Return [x, y] of the center of cell containing provided text 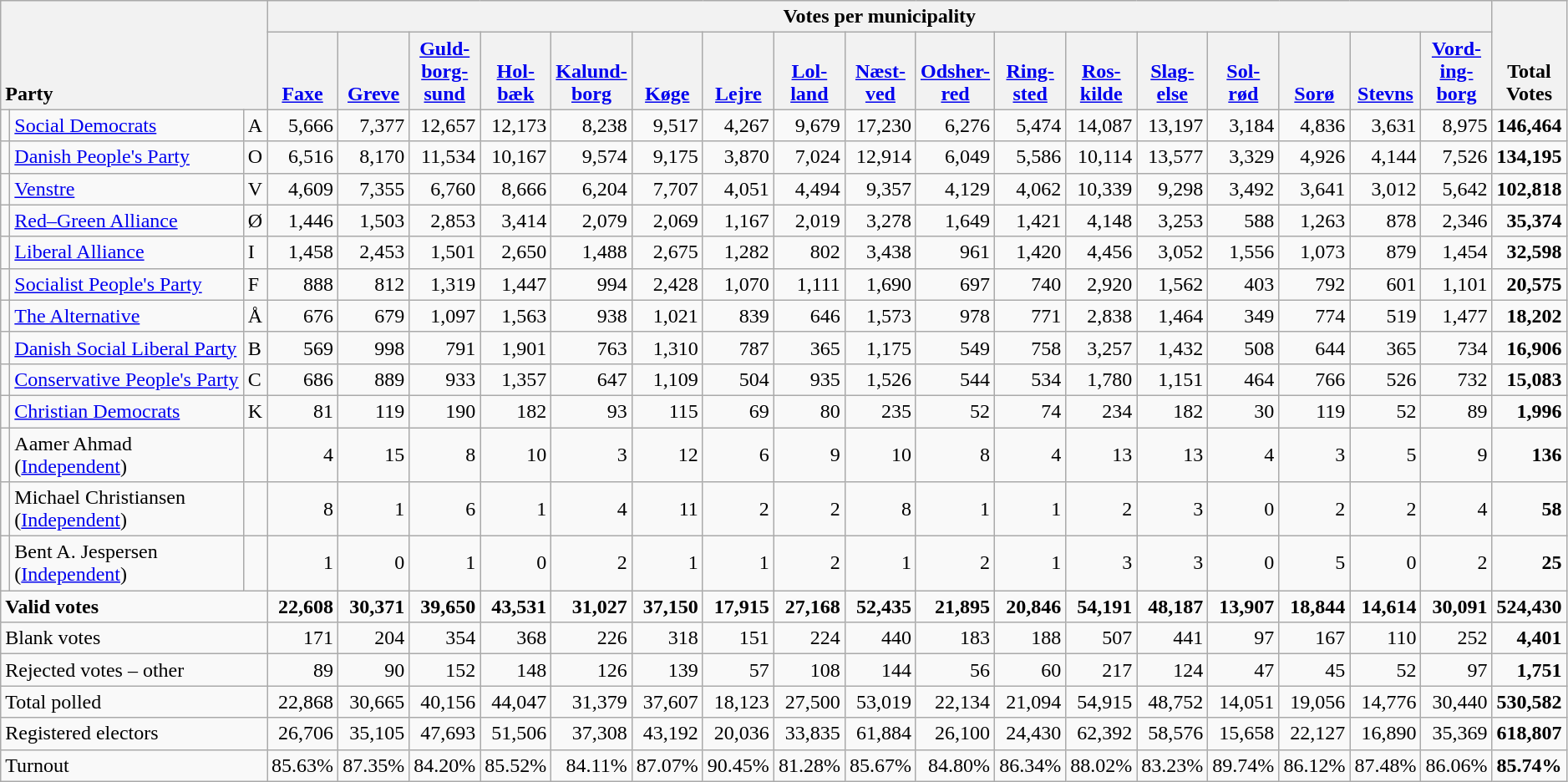
85.67% [880, 765]
1,488 [591, 252]
1,097 [444, 316]
183 [955, 638]
152 [444, 670]
204 [374, 638]
11 [667, 510]
1,319 [444, 284]
1,109 [667, 379]
81 [302, 411]
1,101 [1457, 284]
87.07% [667, 765]
10,167 [516, 157]
Total Votes [1529, 55]
Greve [374, 71]
676 [302, 316]
32,598 [1529, 252]
9,175 [667, 157]
6,276 [955, 125]
33,835 [809, 734]
1,556 [1243, 252]
3,257 [1101, 348]
217 [1101, 670]
86.34% [1031, 765]
26,706 [302, 734]
Lol- land [809, 71]
1,464 [1173, 316]
697 [955, 284]
151 [738, 638]
9,517 [667, 125]
35,105 [374, 734]
1,282 [738, 252]
524,430 [1529, 607]
740 [1031, 284]
20,575 [1529, 284]
569 [302, 348]
879 [1385, 252]
3,012 [1385, 189]
22,608 [302, 607]
4,494 [809, 189]
48,752 [1173, 702]
2,079 [591, 221]
F [255, 284]
O [255, 157]
226 [591, 638]
519 [1385, 316]
17,230 [880, 125]
1,901 [516, 348]
108 [809, 670]
37,607 [667, 702]
52,435 [880, 607]
647 [591, 379]
74 [1031, 411]
12,173 [516, 125]
1,477 [1457, 316]
93 [591, 411]
5,586 [1031, 157]
1,751 [1529, 670]
2,069 [667, 221]
37,308 [591, 734]
440 [880, 638]
45 [1315, 670]
2,838 [1101, 316]
44,047 [516, 702]
43,531 [516, 607]
40,156 [444, 702]
26,100 [955, 734]
27,500 [809, 702]
Vord- ing- borg [1457, 71]
22,134 [955, 702]
14,087 [1101, 125]
10,339 [1101, 189]
47 [1243, 670]
148 [516, 670]
56 [955, 670]
5,642 [1457, 189]
734 [1457, 348]
1,021 [667, 316]
9,679 [809, 125]
124 [1173, 670]
1,573 [880, 316]
354 [444, 638]
802 [809, 252]
Lejre [738, 71]
774 [1315, 316]
889 [374, 379]
318 [667, 638]
1,432 [1173, 348]
349 [1243, 316]
732 [1457, 379]
86.06% [1457, 765]
7,526 [1457, 157]
115 [667, 411]
90 [374, 670]
30,091 [1457, 607]
4,401 [1529, 638]
1,070 [738, 284]
139 [667, 670]
V [255, 189]
Blank votes [134, 638]
I [255, 252]
84.20% [444, 765]
Sorø [1315, 71]
86.12% [1315, 765]
8,238 [591, 125]
126 [591, 670]
961 [955, 252]
526 [1385, 379]
30 [1243, 411]
85.52% [516, 765]
Votes per municipality [880, 17]
Turnout [134, 765]
14,614 [1385, 607]
758 [1031, 348]
1,562 [1173, 284]
1,996 [1529, 411]
Christian Democrats [127, 411]
A [255, 125]
8,975 [1457, 125]
30,665 [374, 702]
1,501 [444, 252]
35,369 [1457, 734]
144 [880, 670]
188 [1031, 638]
Rejected votes – other [134, 670]
1,780 [1101, 379]
4,609 [302, 189]
58,576 [1173, 734]
27,168 [809, 607]
508 [1243, 348]
Stevns [1385, 71]
11,534 [444, 157]
4,836 [1315, 125]
21,895 [955, 607]
4,926 [1315, 157]
2,853 [444, 221]
12,657 [444, 125]
57 [738, 670]
Ros- kilde [1101, 71]
K [255, 411]
504 [738, 379]
3,253 [1173, 221]
4,051 [738, 189]
8,170 [374, 157]
35,374 [1529, 221]
Hol- bæk [516, 71]
22,127 [1315, 734]
878 [1385, 221]
110 [1385, 638]
190 [444, 411]
618,807 [1529, 734]
4,148 [1101, 221]
134,195 [1529, 157]
16,890 [1385, 734]
5,474 [1031, 125]
53,019 [880, 702]
C [255, 379]
Guld- borg- sund [444, 71]
15,658 [1243, 734]
The Alternative [127, 316]
464 [1243, 379]
6,049 [955, 157]
763 [591, 348]
88.02% [1101, 765]
9,357 [880, 189]
1,458 [302, 252]
588 [1243, 221]
1,454 [1457, 252]
Odsher- red [955, 71]
54,191 [1101, 607]
787 [738, 348]
Red–Green Alliance [127, 221]
935 [809, 379]
Bent A. Jespersen (Independent) [127, 563]
Danish People's Party [127, 157]
978 [955, 316]
21,094 [1031, 702]
13,907 [1243, 607]
2,453 [374, 252]
87.35% [374, 765]
1,526 [880, 379]
4,062 [1031, 189]
601 [1385, 284]
31,027 [591, 607]
20,846 [1031, 607]
224 [809, 638]
1,690 [880, 284]
171 [302, 638]
18,202 [1529, 316]
771 [1031, 316]
686 [302, 379]
Danish Social Liberal Party [127, 348]
2,675 [667, 252]
7,355 [374, 189]
85.63% [302, 765]
1,151 [1173, 379]
62,392 [1101, 734]
102,818 [1529, 189]
Å [255, 316]
6,760 [444, 189]
994 [591, 284]
Faxe [302, 71]
30,440 [1457, 702]
534 [1031, 379]
4,456 [1101, 252]
1,357 [516, 379]
47,693 [444, 734]
7,377 [374, 125]
61,884 [880, 734]
1,421 [1031, 221]
403 [1243, 284]
Slag- else [1173, 71]
Registered electors [134, 734]
51,506 [516, 734]
14,051 [1243, 702]
13,577 [1173, 157]
1,563 [516, 316]
37,150 [667, 607]
3,329 [1243, 157]
792 [1315, 284]
3,631 [1385, 125]
530,582 [1529, 702]
5,666 [302, 125]
24,430 [1031, 734]
7,024 [809, 157]
6,516 [302, 157]
54,915 [1101, 702]
84.11% [591, 765]
19,056 [1315, 702]
43,192 [667, 734]
Total polled [134, 702]
31,379 [591, 702]
Næst- ved [880, 71]
1,310 [667, 348]
766 [1315, 379]
9,574 [591, 157]
812 [374, 284]
644 [1315, 348]
679 [374, 316]
Ring- sted [1031, 71]
30,371 [374, 607]
3,278 [880, 221]
13,197 [1173, 125]
85.74% [1529, 765]
B [255, 348]
368 [516, 638]
544 [955, 379]
252 [1457, 638]
48,187 [1173, 607]
14,776 [1385, 702]
16,906 [1529, 348]
4,129 [955, 189]
12 [667, 454]
3,641 [1315, 189]
888 [302, 284]
81.28% [809, 765]
3,052 [1173, 252]
Conservative People's Party [127, 379]
1,420 [1031, 252]
1,446 [302, 221]
Social Democrats [127, 125]
Kalund- borg [591, 71]
Michael Christiansen (Independent) [127, 510]
3,414 [516, 221]
4,267 [738, 125]
25 [1529, 563]
3,438 [880, 252]
4,144 [1385, 157]
89.74% [1243, 765]
3,492 [1243, 189]
791 [444, 348]
3,870 [738, 157]
7,707 [667, 189]
8,666 [516, 189]
1,111 [809, 284]
15,083 [1529, 379]
938 [591, 316]
2,346 [1457, 221]
Valid votes [134, 607]
Socialist People's Party [127, 284]
84.80% [955, 765]
998 [374, 348]
9,298 [1173, 189]
Aamer Ahmad (Independent) [127, 454]
Køge [667, 71]
1,649 [955, 221]
1,167 [738, 221]
1,263 [1315, 221]
17,915 [738, 607]
90.45% [738, 765]
839 [738, 316]
1,447 [516, 284]
441 [1173, 638]
69 [738, 411]
1,503 [374, 221]
3,184 [1243, 125]
1,073 [1315, 252]
80 [809, 411]
933 [444, 379]
39,650 [444, 607]
234 [1101, 411]
507 [1101, 638]
2,920 [1101, 284]
87.48% [1385, 765]
Liberal Alliance [127, 252]
22,868 [302, 702]
2,019 [809, 221]
146,464 [1529, 125]
20,036 [738, 734]
167 [1315, 638]
2,428 [667, 284]
Venstre [127, 189]
10,114 [1101, 157]
18,123 [738, 702]
235 [880, 411]
Ø [255, 221]
Party [134, 55]
15 [374, 454]
58 [1529, 510]
549 [955, 348]
1,175 [880, 348]
136 [1529, 454]
6,204 [591, 189]
83.23% [1173, 765]
12,914 [880, 157]
Sol- rød [1243, 71]
60 [1031, 670]
646 [809, 316]
2,650 [516, 252]
18,844 [1315, 607]
